Determine the (X, Y) coordinate at the center of the cell enclosing the given text.  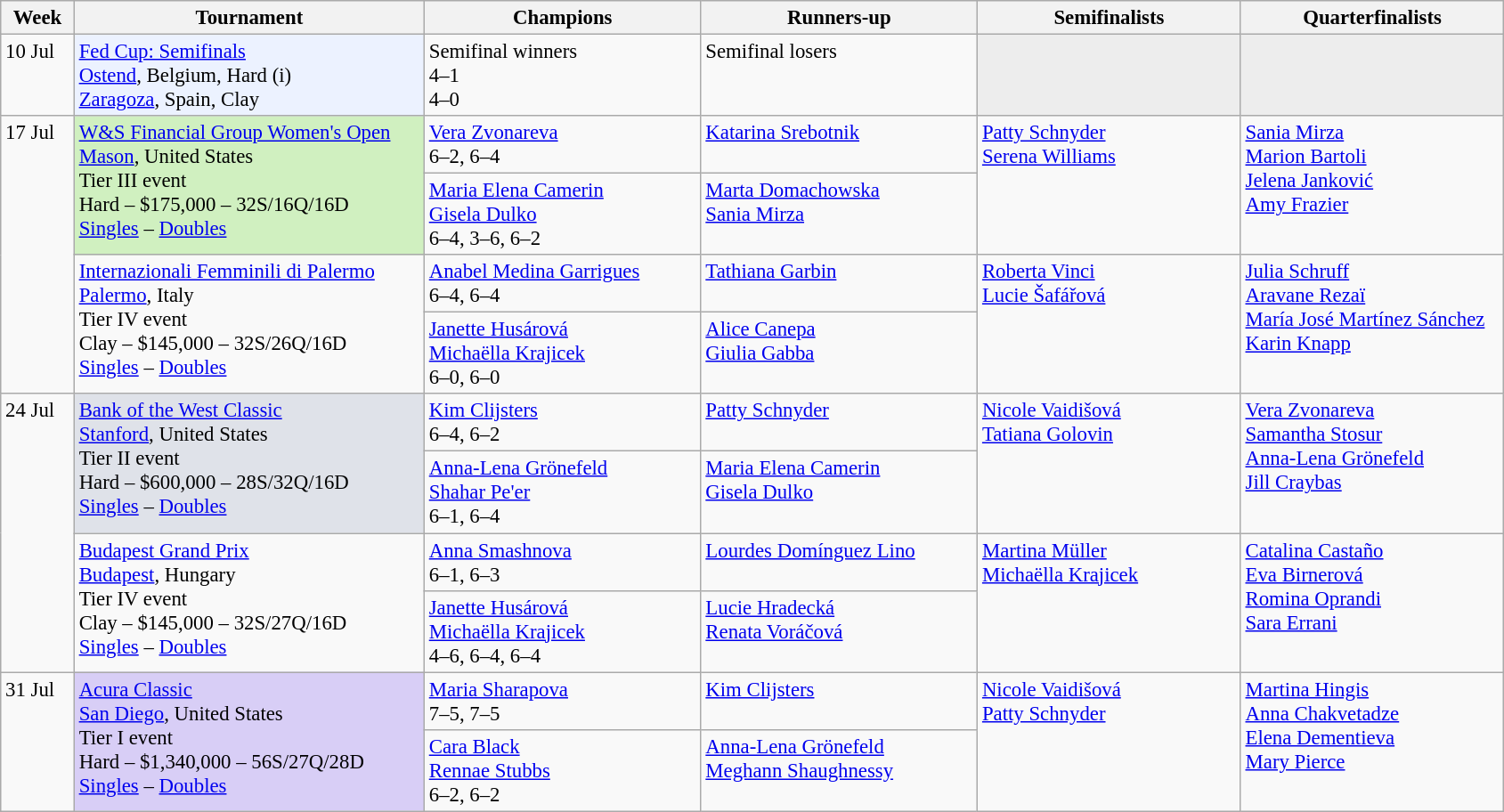
Alice Canepa Giulia Gabba (839, 353)
Maria Elena Camerin Gisela Dulko (839, 492)
Janette Husárová Michaëlla Krajicek 6–0, 6–0 (563, 353)
Tathiana Garbin (839, 283)
Budapest Grand Prix Budapest, Hungary Tier IV eventClay – $145,000 – 32S/27Q/16DSingles – Doubles (249, 603)
Lourdes Domínguez Lino (839, 563)
Semifinalists (1110, 18)
Sania Mirza Marion Bartoli Jelena Janković Amy Frazier (1372, 185)
Tournament (249, 18)
Champions (563, 18)
Catalina Castaño Eva Birnerová Romina Oprandi Sara Errani (1372, 603)
Vera Zvonareva6–2, 6–4 (563, 144)
Katarina Srebotnik (839, 144)
Nicole Vaidišová Tatiana Golovin (1110, 463)
Martina Müller Michaëlla Krajicek (1110, 603)
Nicole Vaidišová Patty Schnyder (1110, 742)
Kim Clijsters (839, 702)
Patty Schnyder (839, 422)
W&S Financial Group Women's Open Mason, United States Tier III eventHard – $175,000 – 32S/16Q/16DSingles – Doubles (249, 185)
Semifinal winners 4–1 4–0 (563, 76)
Martina Hingis Anna Chakvetadze Elena Dementieva Mary Pierce (1372, 742)
Vera Zvonareva Samantha Stosur Anna-Lena Grönefeld Jill Craybas (1372, 463)
Janette Husárová Michaëlla Krajicek 4–6, 6–4, 6–4 (563, 631)
Julia Schruff Aravane Rezaï María José Martínez Sánchez Karin Knapp (1372, 324)
Cara Black Rennae Stubbs 6–2, 6–2 (563, 770)
Runners-up (839, 18)
24 Jul (37, 532)
Anna-Lena Grönefeld Shahar Pe'er 6–1, 6–4 (563, 492)
Anna-Lena Grönefeld Meghann Shaughnessy (839, 770)
Maria Elena Camerin Gisela Dulko 6–4, 3–6, 6–2 (563, 215)
Week (37, 18)
Kim Clijsters6–4, 6–2 (563, 422)
Anabel Medina Garrigues6–4, 6–4 (563, 283)
Lucie Hradecká Renata Voráčová (839, 631)
Internazionali Femminili di Palermo Palermo, Italy Tier IV eventClay – $145,000 – 32S/26Q/16DSingles – Doubles (249, 324)
10 Jul (37, 76)
Anna Smashnova6–1, 6–3 (563, 563)
Semifinal losers (839, 76)
Fed Cup: Semifinals Ostend, Belgium, Hard (i) Zaragoza, Spain, Clay (249, 76)
Patty Schnyder Serena Williams (1110, 185)
17 Jul (37, 255)
Quarterfinalists (1372, 18)
Roberta Vinci Lucie Šafářová (1110, 324)
Maria Sharapova7–5, 7–5 (563, 702)
Bank of the West Classic Stanford, United States Tier II eventHard – $600,000 – 28S/32Q/16D Singles – Doubles (249, 463)
Marta Domachowska Sania Mirza (839, 215)
31 Jul (37, 742)
Acura Classic San Diego, United States Tier I eventHard – $1,340,000 – 56S/27Q/28D Singles – Doubles (249, 742)
